Identify which cell holds the provided text, then report its [x, y] central coordinate. 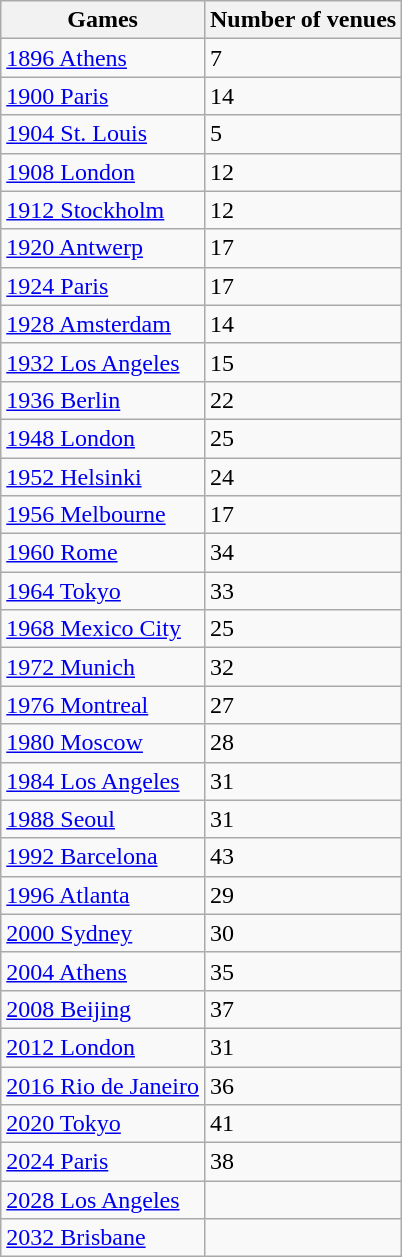
2000 Sydney [103, 933]
1964 Tokyo [103, 591]
43 [302, 857]
1948 London [103, 438]
7 [302, 58]
1936 Berlin [103, 400]
1904 St. Louis [103, 134]
1980 Moscow [103, 743]
38 [302, 1162]
1900 Paris [103, 96]
28 [302, 743]
1908 London [103, 172]
1960 Rome [103, 553]
1924 Paris [103, 286]
1988 Seoul [103, 819]
1956 Melbourne [103, 515]
1896 Athens [103, 58]
2004 Athens [103, 971]
15 [302, 362]
27 [302, 705]
2032 Brisbane [103, 1238]
24 [302, 477]
2024 Paris [103, 1162]
1952 Helsinki [103, 477]
1984 Los Angeles [103, 781]
30 [302, 933]
2008 Beijing [103, 1009]
1996 Atlanta [103, 895]
35 [302, 971]
Games [103, 20]
34 [302, 553]
29 [302, 895]
1992 Barcelona [103, 857]
1912 Stockholm [103, 210]
1928 Amsterdam [103, 324]
2012 London [103, 1047]
2020 Tokyo [103, 1124]
1972 Munich [103, 667]
2016 Rio de Janeiro [103, 1085]
37 [302, 1009]
32 [302, 667]
33 [302, 591]
36 [302, 1085]
2028 Los Angeles [103, 1200]
Number of venues [302, 20]
22 [302, 400]
1932 Los Angeles [103, 362]
1920 Antwerp [103, 248]
41 [302, 1124]
1968 Mexico City [103, 629]
5 [302, 134]
1976 Montreal [103, 705]
